Extract the [x, y] coordinate from the center of the cell holding the provided text.  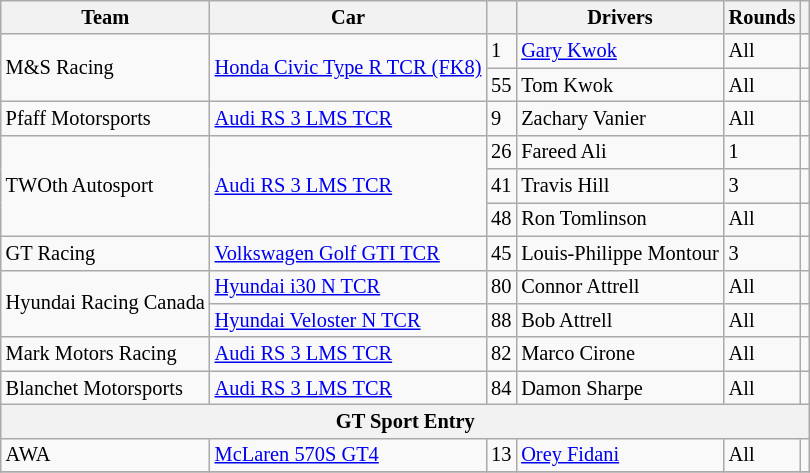
82 [501, 354]
48 [501, 219]
84 [501, 388]
Drivers [620, 17]
88 [501, 320]
Hyundai i30 N TCR [348, 287]
Damon Sharpe [620, 388]
TWOth Autosport [106, 186]
9 [501, 118]
Car [348, 17]
55 [501, 85]
13 [501, 455]
Travis Hill [620, 186]
Team [106, 17]
Orey Fidani [620, 455]
Zachary Vanier [620, 118]
Hyundai Veloster N TCR [348, 320]
Ron Tomlinson [620, 219]
26 [501, 152]
Blanchet Motorsports [106, 388]
Volkswagen Golf GTI TCR [348, 253]
41 [501, 186]
Hyundai Racing Canada [106, 304]
GT Racing [106, 253]
80 [501, 287]
Tom Kwok [620, 85]
M&S Racing [106, 68]
Connor Attrell [620, 287]
Louis-Philippe Montour [620, 253]
Bob Attrell [620, 320]
Mark Motors Racing [106, 354]
45 [501, 253]
Fareed Ali [620, 152]
McLaren 570S GT4 [348, 455]
Rounds [762, 17]
GT Sport Entry [406, 421]
AWA [106, 455]
Honda Civic Type R TCR (FK8) [348, 68]
Marco Cirone [620, 354]
Gary Kwok [620, 51]
Pfaff Motorsports [106, 118]
